Capture the cell that displays the provided text and extract its (x, y) central coordinate. 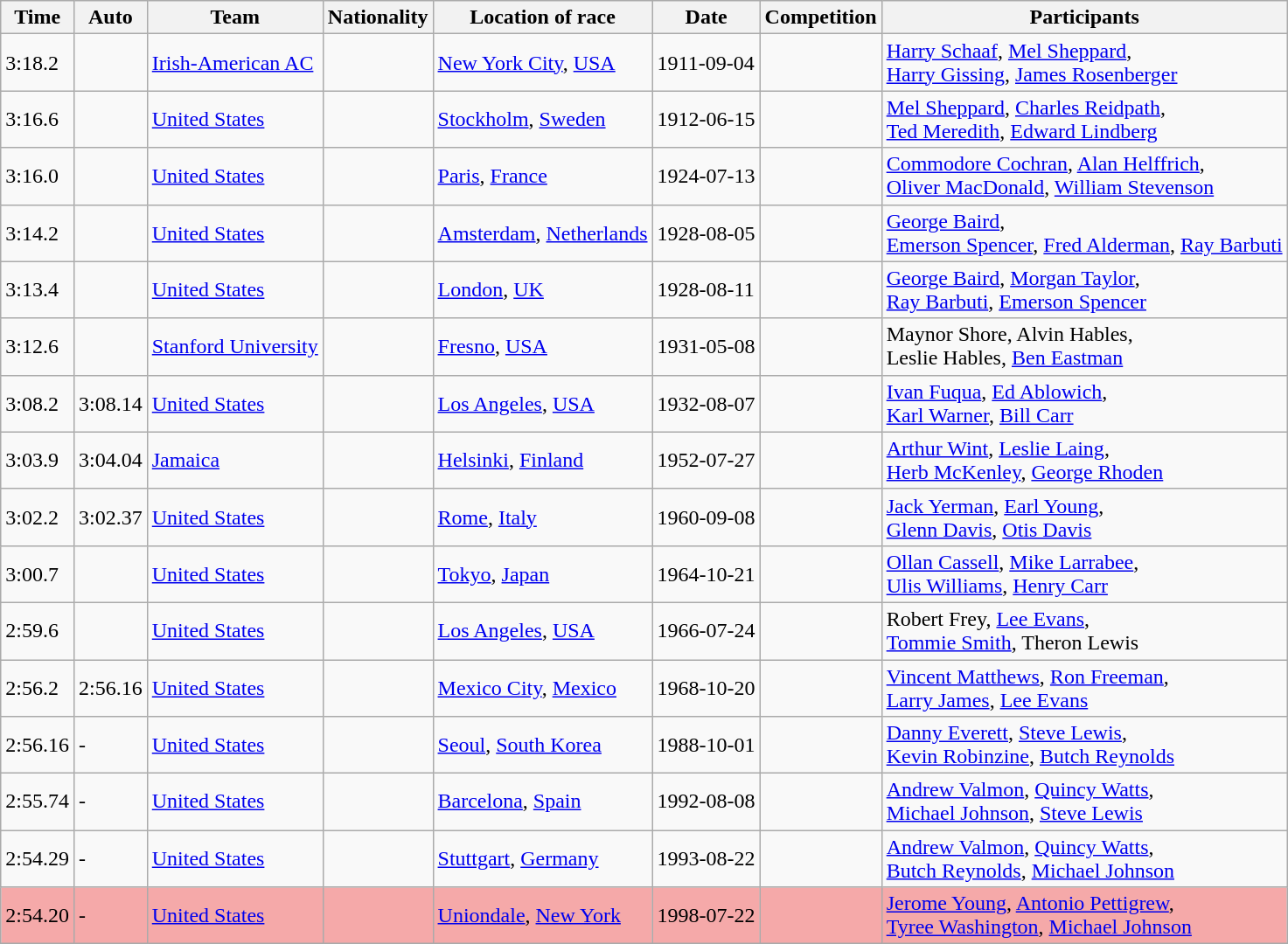
Stanford University (234, 346)
3:13.4 (38, 290)
Stuttgart, Germany (542, 858)
Competition (820, 17)
1988-10-01 (707, 745)
Mel Sheppard, Charles Reidpath, Ted Meredith, Edward Lindberg (1084, 119)
2:54.20 (38, 916)
Barcelona, Spain (542, 802)
Andrew Valmon, Quincy Watts, Butch Reynolds, Michael Johnson (1084, 858)
New York City, USA (542, 63)
Helsinki, Finland (542, 460)
Rome, Italy (542, 517)
Team (234, 17)
1932-08-07 (707, 404)
Auto (110, 17)
3:16.0 (38, 177)
Ollan Cassell, Mike Larrabee, Ulis Williams, Henry Carr (1084, 573)
1998-07-22 (707, 916)
Jamaica (234, 460)
2:55.74 (38, 802)
2:59.6 (38, 631)
3:02.37 (110, 517)
Tokyo, Japan (542, 573)
Amsterdam, Netherlands (542, 233)
1964-10-21 (707, 573)
Irish-American AC (234, 63)
Harry Schaaf, Mel Sheppard, Harry Gissing, James Rosenberger (1084, 63)
3:00.7 (38, 573)
Jack Yerman, Earl Young, Glenn Davis, Otis Davis (1084, 517)
Ivan Fuqua, Ed Ablowich, Karl Warner, Bill Carr (1084, 404)
Fresno, USA (542, 346)
Uniondale, New York (542, 916)
1952-07-27 (707, 460)
1968-10-20 (707, 687)
Robert Frey, Lee Evans, Tommie Smith, Theron Lewis (1084, 631)
3:14.2 (38, 233)
Time (38, 17)
1912-06-15 (707, 119)
Danny Everett, Steve Lewis, Kevin Robinzine, Butch Reynolds (1084, 745)
3:04.04 (110, 460)
1993-08-22 (707, 858)
1911-09-04 (707, 63)
1928-08-05 (707, 233)
London, UK (542, 290)
Location of race (542, 17)
1960-09-08 (707, 517)
Commodore Cochran, Alan Helffrich, Oliver MacDonald, William Stevenson (1084, 177)
3:08.2 (38, 404)
1931-05-08 (707, 346)
Date (707, 17)
George Baird, Emerson Spencer, Fred Alderman, Ray Barbuti (1084, 233)
1928-08-11 (707, 290)
Nationality (378, 17)
Vincent Matthews, Ron Freeman, Larry James, Lee Evans (1084, 687)
3:03.9 (38, 460)
3:12.6 (38, 346)
1966-07-24 (707, 631)
Seoul, South Korea (542, 745)
Jerome Young, Antonio Pettigrew, Tyree Washington, Michael Johnson (1084, 916)
Paris, France (542, 177)
3:16.6 (38, 119)
Mexico City, Mexico (542, 687)
3:02.2 (38, 517)
2:54.29 (38, 858)
Maynor Shore, Alvin Hables, Leslie Hables, Ben Eastman (1084, 346)
3:08.14 (110, 404)
3:18.2 (38, 63)
1992-08-08 (707, 802)
Stockholm, Sweden (542, 119)
Andrew Valmon, Quincy Watts, Michael Johnson, Steve Lewis (1084, 802)
1924-07-13 (707, 177)
George Baird, Morgan Taylor, Ray Barbuti, Emerson Spencer (1084, 290)
Participants (1084, 17)
Arthur Wint, Leslie Laing, Herb McKenley, George Rhoden (1084, 460)
2:56.2 (38, 687)
